Search for the cell housing the specified text and yield its (X, Y) center coordinate. 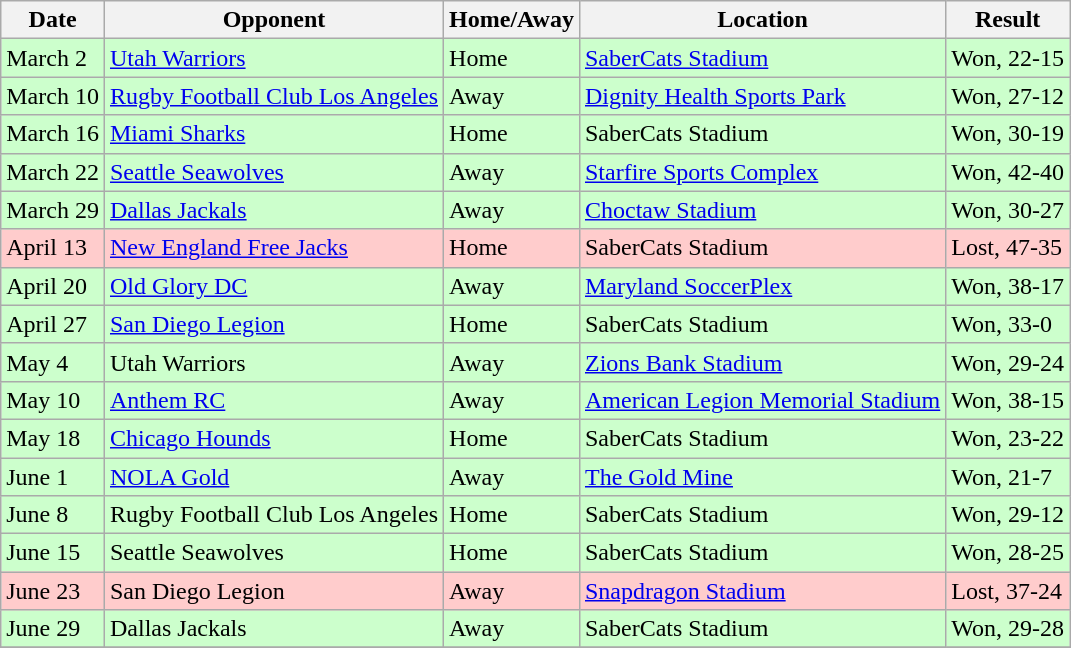
March 29 (53, 210)
June 15 (53, 553)
April 20 (53, 286)
NOLA Gold (274, 477)
June 29 (53, 629)
Won, 23-22 (1008, 438)
June 23 (53, 591)
March 22 (53, 172)
Won, 30-19 (1008, 134)
Lost, 47-35 (1008, 248)
Date (53, 20)
Miami Sharks (274, 134)
Won, 33-0 (1008, 324)
Opponent (274, 20)
Won, 21-7 (1008, 477)
Choctaw Stadium (762, 210)
Won, 29-12 (1008, 515)
April 27 (53, 324)
May 4 (53, 362)
Won, 29-24 (1008, 362)
Won, 22-15 (1008, 58)
June 8 (53, 515)
Result (1008, 20)
Won, 30-27 (1008, 210)
Maryland SoccerPlex (762, 286)
Zions Bank Stadium (762, 362)
Home/Away (512, 20)
March 2 (53, 58)
Won, 38-17 (1008, 286)
Snapdragon Stadium (762, 591)
March 16 (53, 134)
Old Glory DC (274, 286)
Starfire Sports Complex (762, 172)
New England Free Jacks (274, 248)
March 10 (53, 96)
May 18 (53, 438)
June 1 (53, 477)
Lost, 37-24 (1008, 591)
American Legion Memorial Stadium (762, 400)
Anthem RC (274, 400)
Won, 38-15 (1008, 400)
Won, 27-12 (1008, 96)
Won, 29-28 (1008, 629)
Chicago Hounds (274, 438)
The Gold Mine (762, 477)
May 10 (53, 400)
Dignity Health Sports Park (762, 96)
April 13 (53, 248)
Won, 42-40 (1008, 172)
Won, 28-25 (1008, 553)
Location (762, 20)
